Detect which cell encompasses the target text, then output its [x, y] center coordinate. 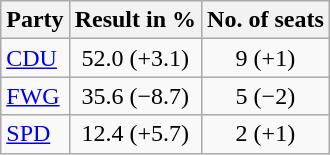
CDU [35, 58]
Result in % [135, 20]
9 (+1) [266, 58]
No. of seats [266, 20]
52.0 (+3.1) [135, 58]
35.6 (−8.7) [135, 96]
5 (−2) [266, 96]
SPD [35, 134]
2 (+1) [266, 134]
12.4 (+5.7) [135, 134]
Party [35, 20]
FWG [35, 96]
